Determine the (x, y) coordinate at the center of the cell enclosing the given text.  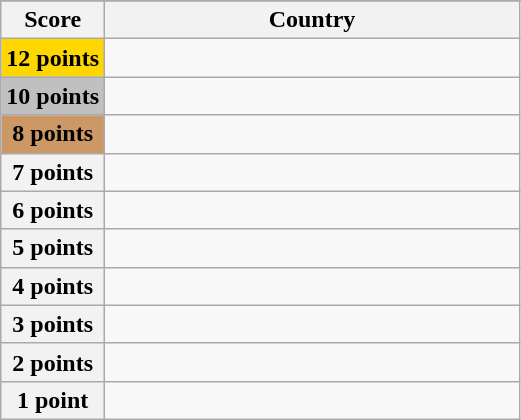
Score (53, 20)
Country (312, 20)
2 points (53, 362)
8 points (53, 134)
7 points (53, 172)
4 points (53, 286)
10 points (53, 96)
1 point (53, 400)
3 points (53, 324)
6 points (53, 210)
12 points (53, 58)
5 points (53, 248)
